Capture the cell that displays the provided text and extract its (X, Y) central coordinate. 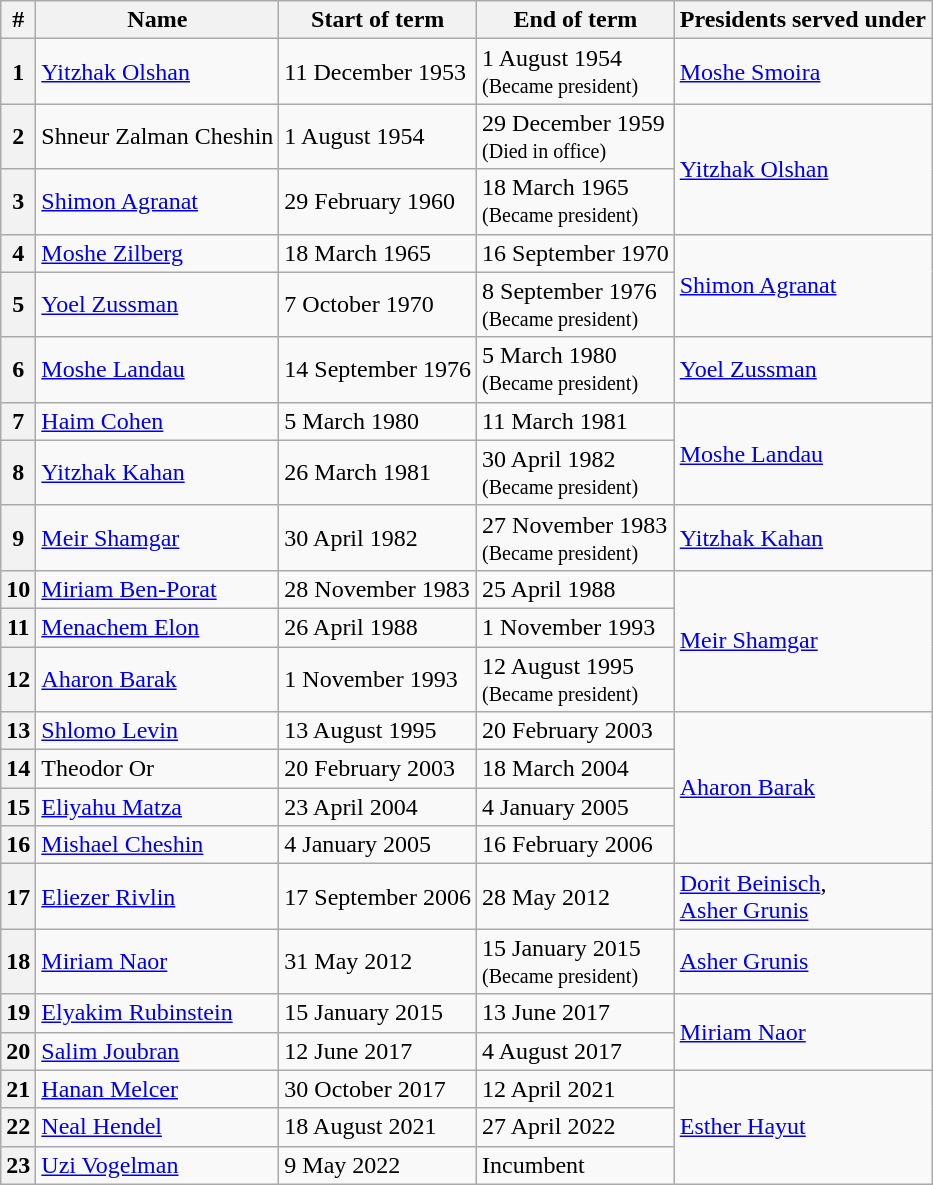
6 (18, 370)
3 (18, 202)
Presidents served under (802, 20)
18 March 1965 (378, 253)
Haim Cohen (158, 421)
Incumbent (576, 1165)
15 (18, 807)
30 October 2017 (378, 1089)
Moshe Zilberg (158, 253)
14 September 1976 (378, 370)
26 March 1981 (378, 472)
5 March 1980(Became president) (576, 370)
16 September 1970 (576, 253)
1 August 1954 (378, 136)
29 December 1959(Died in office) (576, 136)
5 (18, 304)
1 August 1954(Became president) (576, 72)
Uzi Vogelman (158, 1165)
22 (18, 1127)
Dorit Beinisch,Asher Grunis (802, 896)
23 (18, 1165)
Name (158, 20)
30 April 1982 (378, 538)
Theodor Or (158, 769)
13 (18, 731)
Eliezer Rivlin (158, 896)
27 April 2022 (576, 1127)
1 (18, 72)
21 (18, 1089)
18 March 1965(Became president) (576, 202)
4 (18, 253)
11 (18, 627)
2 (18, 136)
7 (18, 421)
17 (18, 896)
13 August 1995 (378, 731)
9 May 2022 (378, 1165)
12 April 2021 (576, 1089)
10 (18, 589)
12 (18, 678)
End of term (576, 20)
15 January 2015 (378, 1013)
18 August 2021 (378, 1127)
11 March 1981 (576, 421)
31 May 2012 (378, 962)
25 April 1988 (576, 589)
Shneur Zalman Cheshin (158, 136)
5 March 1980 (378, 421)
9 (18, 538)
26 April 1988 (378, 627)
8 September 1976(Became president) (576, 304)
18 March 2004 (576, 769)
28 May 2012 (576, 896)
14 (18, 769)
Menachem Elon (158, 627)
20 (18, 1051)
15 January 2015(Became president) (576, 962)
23 April 2004 (378, 807)
Elyakim Rubinstein (158, 1013)
Esther Hayut (802, 1127)
Hanan Melcer (158, 1089)
Miriam Ben-Porat (158, 589)
27 November 1983(Became president) (576, 538)
18 (18, 962)
11 December 1953 (378, 72)
8 (18, 472)
7 October 1970 (378, 304)
Neal Hendel (158, 1127)
30 April 1982(Became president) (576, 472)
Moshe Smoira (802, 72)
Salim Joubran (158, 1051)
Eliyahu Matza (158, 807)
Asher Grunis (802, 962)
29 February 1960 (378, 202)
16 February 2006 (576, 845)
16 (18, 845)
Mishael Cheshin (158, 845)
19 (18, 1013)
13 June 2017 (576, 1013)
4 August 2017 (576, 1051)
12 August 1995(Became president) (576, 678)
17 September 2006 (378, 896)
Start of term (378, 20)
28 November 1983 (378, 589)
# (18, 20)
Shlomo Levin (158, 731)
12 June 2017 (378, 1051)
